Return the (X, Y) coordinate for the center point of the cell that contains the specified text.  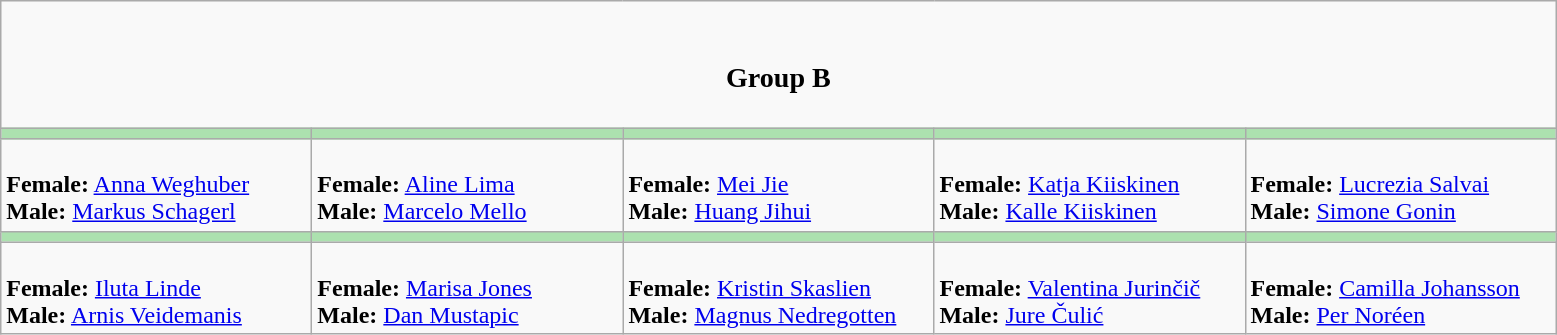
Female: Valentina Jurinčič Male: Jure Čulić (1090, 288)
Group B (778, 64)
Female: Iluta Linde Male: Arnis Veidemanis (156, 288)
Female: Katja Kiiskinen Male: Kalle Kiiskinen (1090, 185)
Female: Kristin Skaslien Male: Magnus Nedregotten (778, 288)
Female: Aline Lima Male: Marcelo Mello (468, 185)
Female: Mei Jie Male: Huang Jihui (778, 185)
Female: Marisa Jones Male: Dan Mustapic (468, 288)
Female: Camilla Johansson Male: Per Noréen (1400, 288)
Female: Lucrezia Salvai Male: Simone Gonin (1400, 185)
Female: Anna Weghuber Male: Markus Schagerl (156, 185)
